Output the (x, y) coordinate of the center of the cell containing the given text.  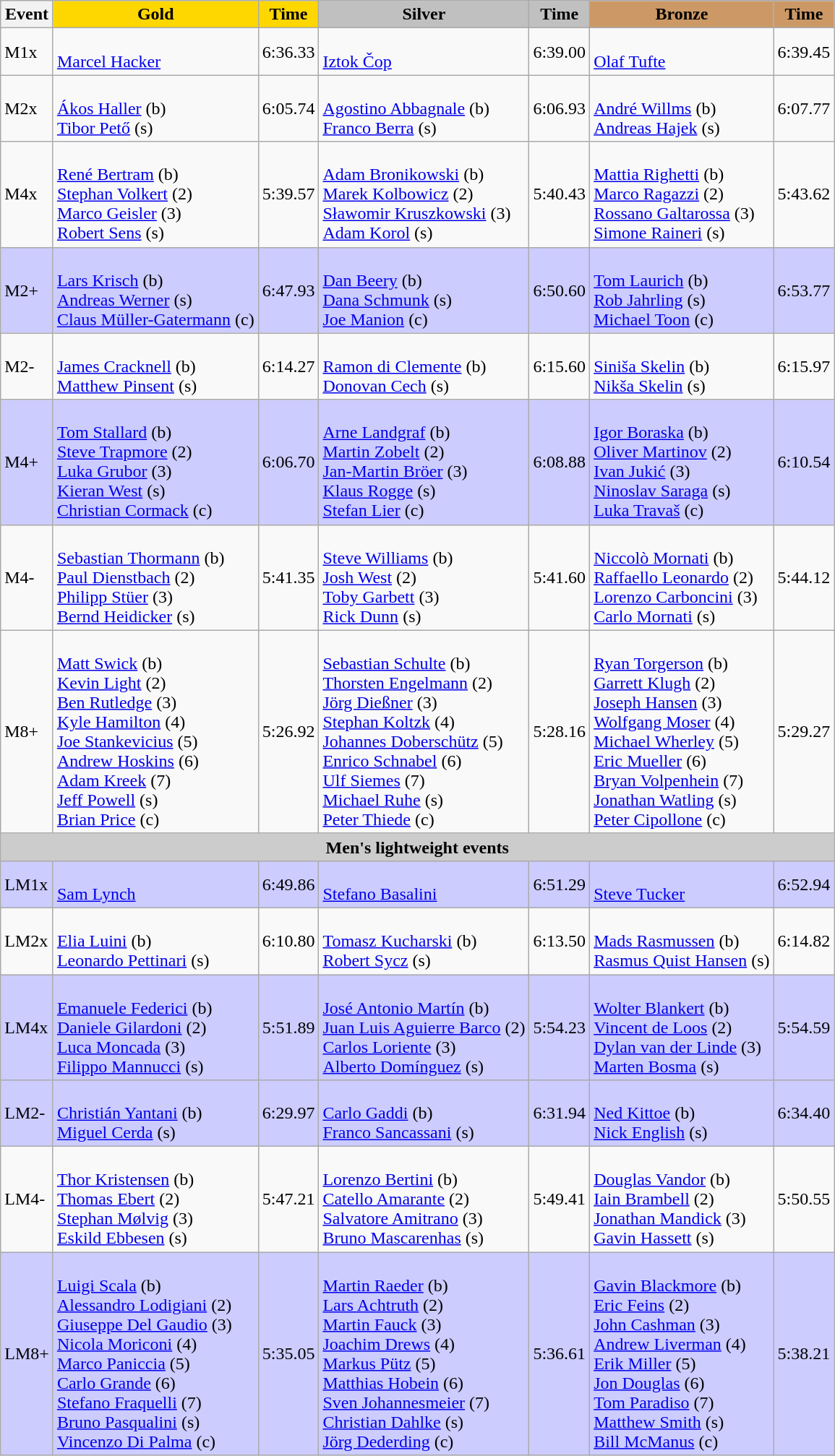
5:40.43 (560, 194)
6:15.97 (804, 366)
5:49.41 (560, 1199)
Sam Lynch (155, 884)
6:14.27 (288, 366)
5:41.35 (288, 577)
5:38.21 (804, 1354)
André Willms (b)Andreas Hajek (s) (682, 108)
5:47.21 (288, 1199)
Carlo Gaddi (b)Franco Sancassani (s) (424, 1113)
Silver (424, 14)
LM4x (27, 1027)
Agostino Abbagnale (b)Franco Berra (s) (424, 108)
LM2x (27, 941)
5:29.27 (804, 731)
6:14.82 (804, 941)
M8+ (27, 731)
5:43.62 (804, 194)
Steve Tucker (682, 884)
5:41.60 (560, 577)
LM1x (27, 884)
Steve Williams (b)Josh West (2)Toby Garbett (3)Rick Dunn (s) (424, 577)
Wolter Blankert (b)Vincent de Loos (2)Dylan van der Linde (3)Marten Bosma (s) (682, 1027)
6:51.29 (560, 884)
6:49.86 (288, 884)
5:28.16 (560, 731)
Niccolò Mornati (b)Raffaello Leonardo (2)Lorenzo Carboncini (3)Carlo Mornati (s) (682, 577)
Matt Swick (b)Kevin Light (2)Ben Rutledge (3)Kyle Hamilton (4)Joe Stankevicius (5)Andrew Hoskins (6)Adam Kreek (7)Jeff Powell (s)Brian Price (c) (155, 731)
M4x (27, 194)
Marcel Hacker (155, 52)
6:53.77 (804, 290)
Iztok Čop (424, 52)
Gold (155, 14)
5:39.57 (288, 194)
6:10.80 (288, 941)
Lorenzo Bertini (b)Catello Amarante (2)Salvatore Amitrano (3)Bruno Mascarenhas (s) (424, 1199)
LM4- (27, 1199)
6:06.93 (560, 108)
Lars Krisch (b)Andreas Werner (s)Claus Müller-Gatermann (c) (155, 290)
6:10.54 (804, 462)
Mads Rasmussen (b)Rasmus Quist Hansen (s) (682, 941)
Men's lightweight events (418, 847)
Gavin Blackmore (b)Eric Feins (2)John Cashman (3)Andrew Liverman (4)Erik Miller (5)Jon Douglas (6)Tom Paradiso (7)Matthew Smith (s)Bill McManus (c) (682, 1354)
5:54.59 (804, 1027)
M2x (27, 108)
Event (27, 14)
6:31.94 (560, 1113)
5:36.61 (560, 1354)
Mattia Righetti (b)Marco Ragazzi (2)Rossano Galtarossa (3)Simone Raineri (s) (682, 194)
5:26.92 (288, 731)
Ramon di Clemente (b)Donovan Cech (s) (424, 366)
Emanuele Federici (b)Daniele Gilardoni (2)Luca Moncada (3)Filippo Mannucci (s) (155, 1027)
José Antonio Martín (b)Juan Luis Aguierre Barco (2)Carlos Loriente (3)Alberto Domínguez (s) (424, 1027)
6:47.93 (288, 290)
Christián Yantani (b)Miguel Cerda (s) (155, 1113)
Siniša Skelin (b)Nikša Skelin (s) (682, 366)
6:50.60 (560, 290)
6:05.74 (288, 108)
6:07.77 (804, 108)
M1x (27, 52)
6:13.50 (560, 941)
5:50.55 (804, 1199)
René Bertram (b)Stephan Volkert (2)Marco Geisler (3)Robert Sens (s) (155, 194)
Tom Laurich (b)Rob Jahrling (s)Michael Toon (c) (682, 290)
Tom Stallard (b)Steve Trapmore (2)Luka Grubor (3)Kieran West (s)Christian Cormack (c) (155, 462)
Arne Landgraf (b)Martin Zobelt (2)Jan-Martin Bröer (3)Klaus Rogge (s)Stefan Lier (c) (424, 462)
LM2- (27, 1113)
M4- (27, 577)
Tomasz Kucharski (b)Robert Sycz (s) (424, 941)
Dan Beery (b)Dana Schmunk (s)Joe Manion (c) (424, 290)
6:29.97 (288, 1113)
Ákos Haller (b)Tibor Pető (s) (155, 108)
Sebastian Thormann (b)Paul Dienstbach (2)Philipp Stüer (3)Bernd Heidicker (s) (155, 577)
Bronze (682, 14)
6:15.60 (560, 366)
LM8+ (27, 1354)
6:36.33 (288, 52)
5:54.23 (560, 1027)
5:44.12 (804, 577)
5:51.89 (288, 1027)
Thor Kristensen (b)Thomas Ebert (2)Stephan Mølvig (3)Eskild Ebbesen (s) (155, 1199)
M2- (27, 366)
6:06.70 (288, 462)
Elia Luini (b)Leonardo Pettinari (s) (155, 941)
M2+ (27, 290)
6:08.88 (560, 462)
6:34.40 (804, 1113)
Douglas Vandor (b)Iain Brambell (2)Jonathan Mandick (3)Gavin Hassett (s) (682, 1199)
6:52.94 (804, 884)
Ned Kittoe (b)Nick English (s) (682, 1113)
Stefano Basalini (424, 884)
Adam Bronikowski (b)Marek Kolbowicz (2)Sławomir Kruszkowski (3)Adam Korol (s) (424, 194)
5:35.05 (288, 1354)
James Cracknell (b)Matthew Pinsent (s) (155, 366)
6:39.00 (560, 52)
M4+ (27, 462)
Igor Boraska (b)Oliver Martinov (2)Ivan Jukić (3)Ninoslav Saraga (s)Luka Travaš (c) (682, 462)
6:39.45 (804, 52)
Olaf Tufte (682, 52)
